Determine the (x, y) coordinate at the center of the cell enclosing the given text.  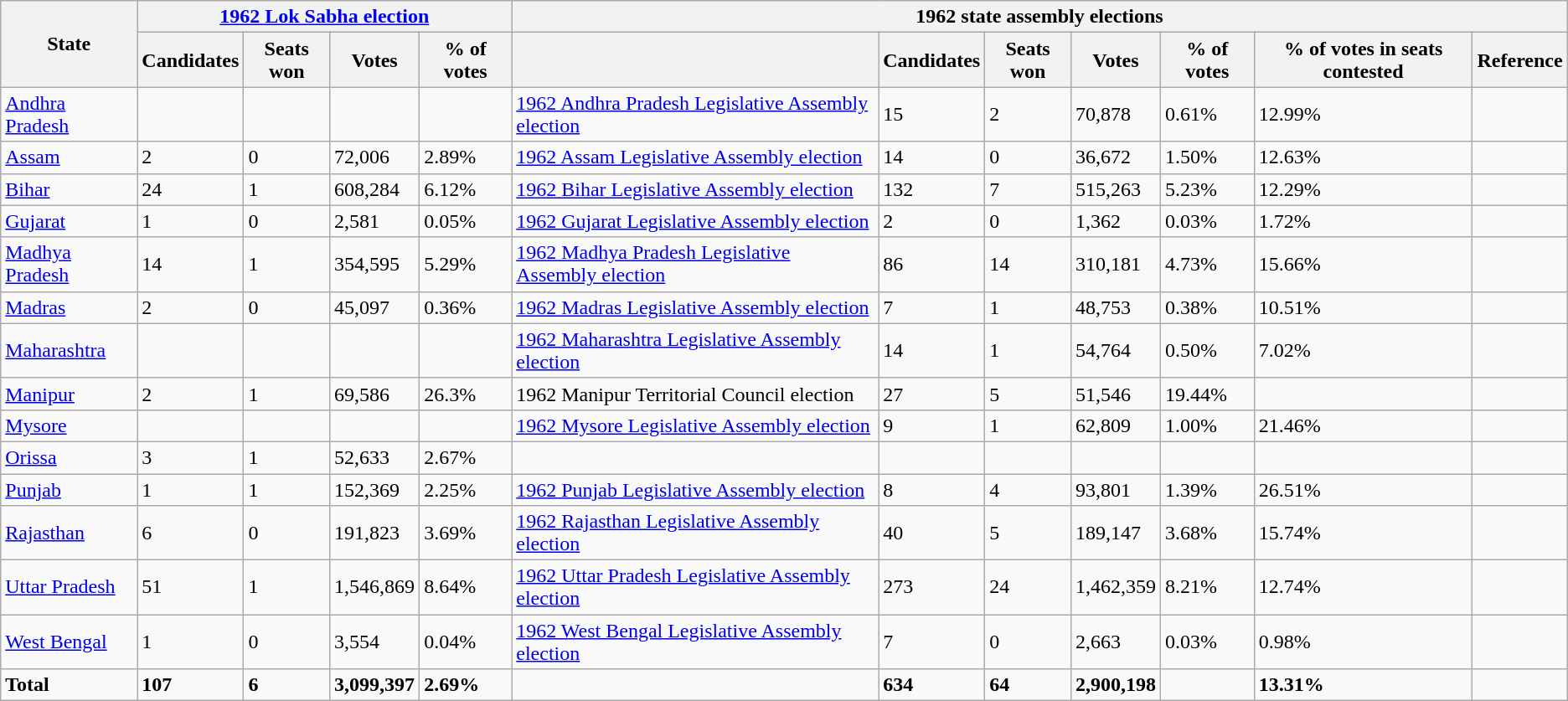
3.68% (1207, 533)
1962 West Bengal Legislative Assembly election (695, 642)
36,672 (1116, 157)
1,462,359 (1116, 588)
26.3% (466, 394)
3 (191, 457)
2.69% (466, 685)
1962 Maharashtra Legislative Assembly election (695, 350)
10.51% (1364, 307)
7.02% (1364, 350)
8.64% (466, 588)
3,554 (375, 642)
4.73% (1207, 265)
310,181 (1116, 265)
15 (931, 114)
1962 Manipur Territorial Council election (695, 394)
13.31% (1364, 685)
45,097 (375, 307)
12.29% (1364, 189)
72,006 (375, 157)
152,369 (375, 490)
1,546,869 (375, 588)
107 (191, 685)
62,809 (1116, 425)
132 (931, 189)
0.36% (466, 307)
West Bengal (69, 642)
69,586 (375, 394)
273 (931, 588)
Uttar Pradesh (69, 588)
1962 Rajasthan Legislative Assembly election (695, 533)
2.67% (466, 457)
Andhra Pradesh (69, 114)
1962 Lok Sabha election (325, 17)
Punjab (69, 490)
86 (931, 265)
Orissa (69, 457)
15.66% (1364, 265)
6.12% (466, 189)
Rajasthan (69, 533)
189,147 (1116, 533)
2,581 (375, 221)
1962 Gujarat Legislative Assembly election (695, 221)
Gujarat (69, 221)
5.29% (466, 265)
2,663 (1116, 642)
1962 Uttar Pradesh Legislative Assembly election (695, 588)
1962 Madras Legislative Assembly election (695, 307)
1962 Assam Legislative Assembly election (695, 157)
1.72% (1364, 221)
Maharashtra (69, 350)
3.69% (466, 533)
% of votes in seats contested (1364, 60)
52,633 (375, 457)
8 (931, 490)
634 (931, 685)
Madhya Pradesh (69, 265)
54,764 (1116, 350)
0.61% (1207, 114)
1962 Mysore Legislative Assembly election (695, 425)
1.39% (1207, 490)
Bihar (69, 189)
93,801 (1116, 490)
4 (1029, 490)
15.74% (1364, 533)
State (69, 44)
Manipur (69, 394)
1.50% (1207, 157)
Total (69, 685)
1962 Punjab Legislative Assembly election (695, 490)
0.50% (1207, 350)
354,595 (375, 265)
Assam (69, 157)
Madras (69, 307)
Mysore (69, 425)
0.05% (466, 221)
0.38% (1207, 307)
26.51% (1364, 490)
1,362 (1116, 221)
608,284 (375, 189)
64 (1029, 685)
21.46% (1364, 425)
515,263 (1116, 189)
12.74% (1364, 588)
8.21% (1207, 588)
48,753 (1116, 307)
27 (931, 394)
2.25% (466, 490)
51,546 (1116, 394)
2.89% (466, 157)
191,823 (375, 533)
1.00% (1207, 425)
19.44% (1207, 394)
1962 state assembly elections (1040, 17)
2,900,198 (1116, 685)
5.23% (1207, 189)
40 (931, 533)
9 (931, 425)
1962 Bihar Legislative Assembly election (695, 189)
12.63% (1364, 157)
Reference (1519, 60)
3,099,397 (375, 685)
0.04% (466, 642)
12.99% (1364, 114)
1962 Madhya Pradesh Legislative Assembly election (695, 265)
0.98% (1364, 642)
70,878 (1116, 114)
51 (191, 588)
1962 Andhra Pradesh Legislative Assembly election (695, 114)
